Search for the cell housing the specified text and yield its [x, y] center coordinate. 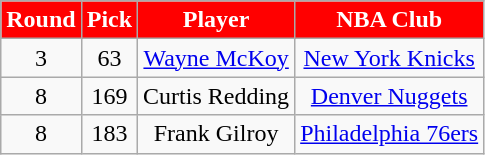
Pick [109, 20]
169 [109, 96]
NBA Club [390, 20]
New York Knicks [390, 58]
Wayne McKoy [216, 58]
3 [41, 58]
Denver Nuggets [390, 96]
Curtis Redding [216, 96]
63 [109, 58]
Player [216, 20]
Frank Gilroy [216, 134]
Philadelphia 76ers [390, 134]
Round [41, 20]
183 [109, 134]
